Scan for the cell matching the given text and deliver its (X, Y) coordinate at center. 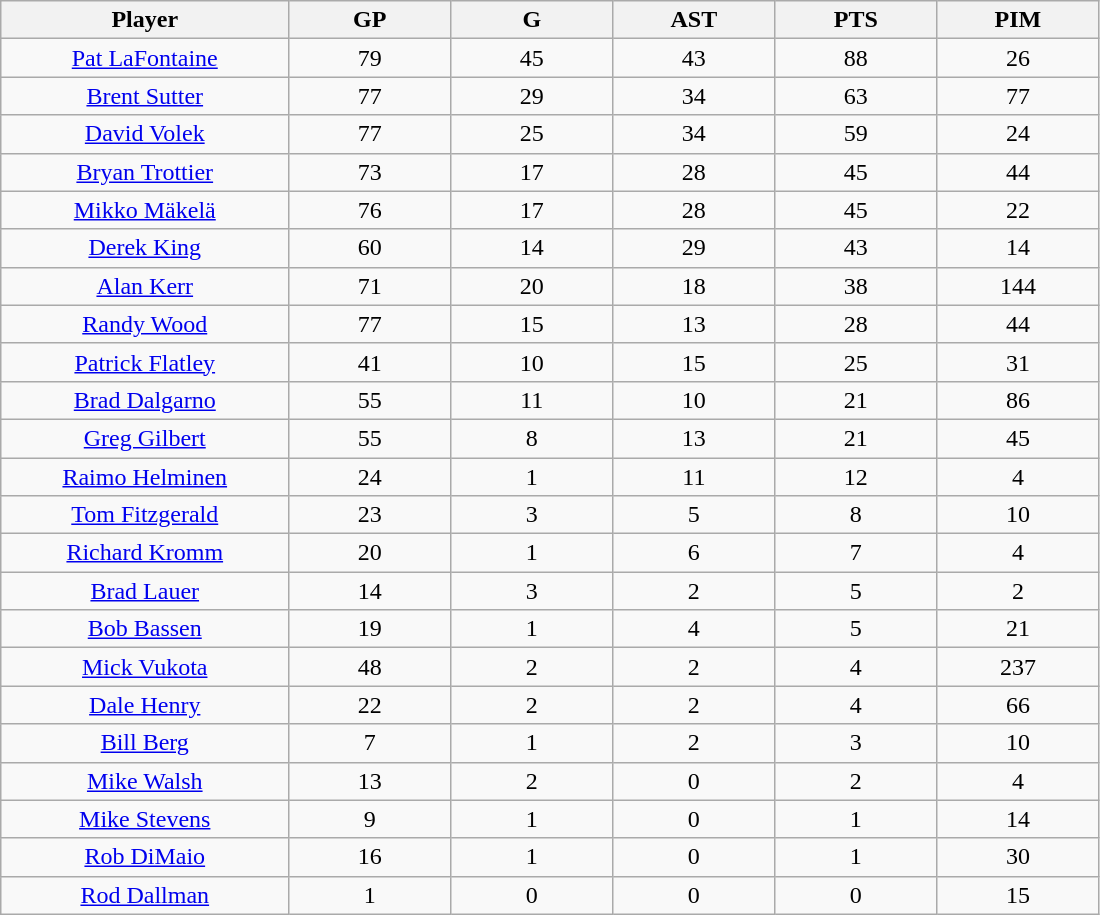
Brad Lauer (145, 591)
Patrick Flatley (145, 362)
79 (370, 58)
38 (856, 286)
26 (1018, 58)
63 (856, 96)
Brent Sutter (145, 96)
Dale Henry (145, 705)
71 (370, 286)
David Volek (145, 134)
PTS (856, 20)
GP (370, 20)
18 (694, 286)
Rob DiMaio (145, 857)
12 (856, 477)
59 (856, 134)
41 (370, 362)
Richard Kromm (145, 553)
Randy Wood (145, 324)
Bob Bassen (145, 629)
G (532, 20)
Player (145, 20)
19 (370, 629)
76 (370, 210)
Brad Dalgarno (145, 400)
23 (370, 515)
AST (694, 20)
PIM (1018, 20)
Pat LaFontaine (145, 58)
Greg Gilbert (145, 438)
31 (1018, 362)
66 (1018, 705)
Tom Fitzgerald (145, 515)
Alan Kerr (145, 286)
16 (370, 857)
Derek King (145, 248)
237 (1018, 667)
Mikko Mäkelä (145, 210)
86 (1018, 400)
Bill Berg (145, 743)
144 (1018, 286)
6 (694, 553)
73 (370, 172)
88 (856, 58)
60 (370, 248)
48 (370, 667)
Mick Vukota (145, 667)
9 (370, 819)
Mike Walsh (145, 781)
Bryan Trottier (145, 172)
Rod Dallman (145, 895)
Mike Stevens (145, 819)
30 (1018, 857)
Raimo Helminen (145, 477)
